Detect which cell encompasses the target text, then output its [x, y] center coordinate. 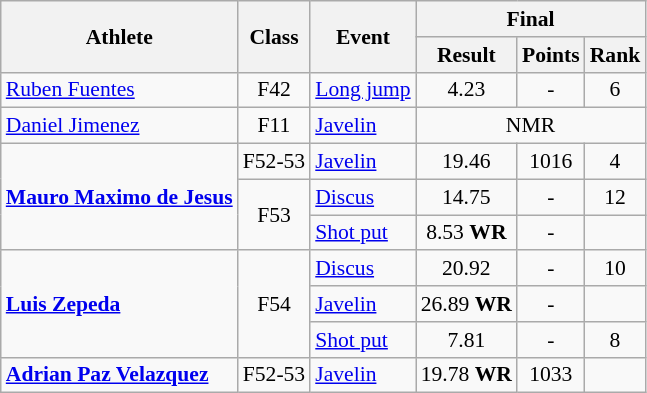
Event [362, 36]
Class [274, 36]
Daniel Jimenez [120, 126]
Ruben Fuentes [120, 90]
19.78 WR [466, 375]
1033 [551, 375]
Points [551, 55]
F53 [274, 214]
Adrian Paz Velazquez [120, 375]
4.23 [466, 90]
6 [616, 90]
Final [531, 19]
10 [616, 269]
Result [466, 55]
7.81 [466, 340]
NMR [531, 126]
F54 [274, 304]
F11 [274, 126]
1016 [551, 162]
Rank [616, 55]
4 [616, 162]
8.53 WR [466, 233]
F42 [274, 90]
Long jump [362, 90]
20.92 [466, 269]
Luis Zepeda [120, 304]
Mauro Maximo de Jesus [120, 198]
8 [616, 340]
26.89 WR [466, 304]
12 [616, 197]
14.75 [466, 197]
Athlete [120, 36]
19.46 [466, 162]
